From the cell containing the given text, extract its center point as (x, y) coordinate. 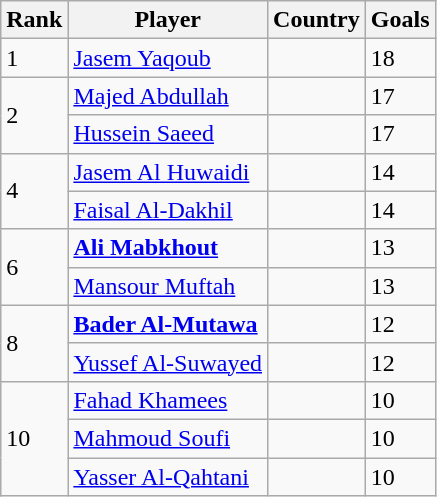
8 (34, 343)
2 (34, 115)
Bader Al-Mutawa (168, 324)
Fahad Khamees (168, 400)
Faisal Al-Dakhil (168, 210)
Jasem Al Huwaidi (168, 172)
Jasem Yaqoub (168, 58)
Majed Abdullah (168, 96)
Yasser Al-Qahtani (168, 477)
Rank (34, 20)
Yussef Al-Suwayed (168, 362)
Ali Mabkhout (168, 248)
Player (168, 20)
Hussein Saeed (168, 134)
Goals (400, 20)
18 (400, 58)
Mahmoud Soufi (168, 438)
Country (317, 20)
6 (34, 267)
1 (34, 58)
Mansour Muftah (168, 286)
4 (34, 191)
